Provide the (X, Y) coordinate of the cell's center where the given text is located.  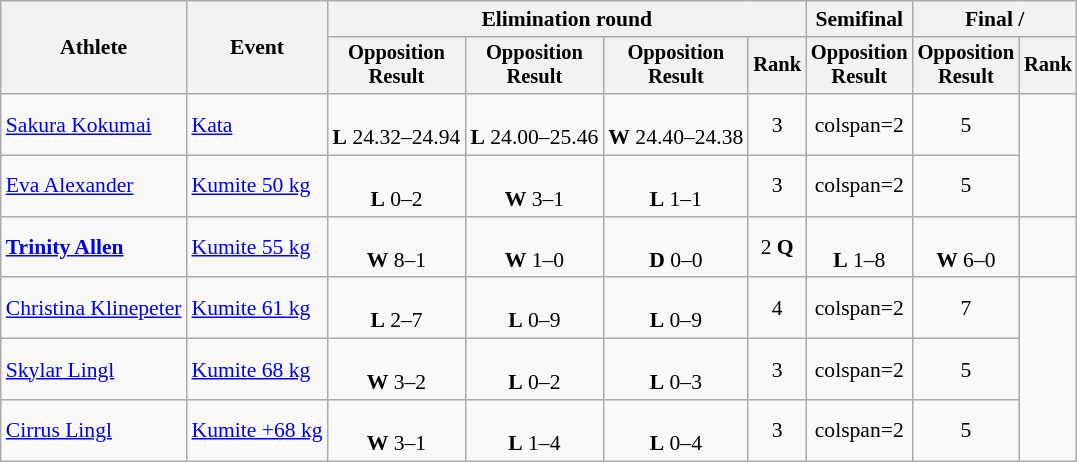
Christina Klinepeter (94, 308)
W 1–0 (534, 248)
Kumite 55 kg (258, 248)
Athlete (94, 48)
Final / (995, 19)
W 3–2 (397, 370)
L 1–4 (534, 430)
L 1–1 (676, 186)
L 24.00–25.46 (534, 124)
Eva Alexander (94, 186)
Kumite 50 kg (258, 186)
Elimination round (567, 19)
L 2–7 (397, 308)
L 0–4 (676, 430)
Cirrus Lingl (94, 430)
Sakura Kokumai (94, 124)
Skylar Lingl (94, 370)
L 1–8 (860, 248)
4 (777, 308)
Kata (258, 124)
W 8–1 (397, 248)
2 Q (777, 248)
Trinity Allen (94, 248)
Semifinal (860, 19)
W 6–0 (966, 248)
Kumite 68 kg (258, 370)
Event (258, 48)
Kumite +68 kg (258, 430)
L 0–3 (676, 370)
D 0–0 (676, 248)
W 24.40–24.38 (676, 124)
7 (966, 308)
L 24.32–24.94 (397, 124)
Kumite 61 kg (258, 308)
